From the cell containing the given text, extract its center point as [x, y] coordinate. 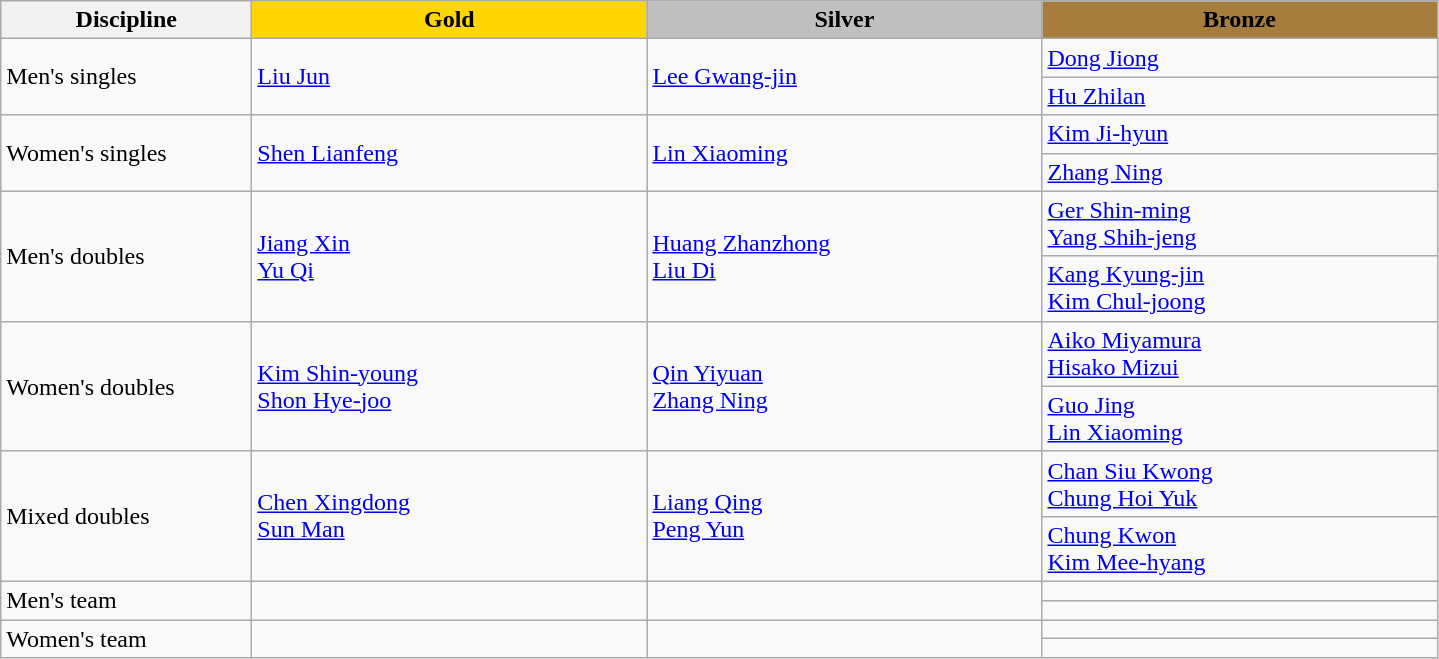
Men's doubles [126, 256]
Shen Lianfeng [450, 153]
Guo Jing Lin Xiaoming [1240, 418]
Men's team [126, 600]
Discipline [126, 20]
Mixed doubles [126, 516]
Kim Shin-young Shon Hye-joo [450, 386]
Dong Jiong [1240, 58]
Women's team [126, 639]
Bronze [1240, 20]
Liu Jun [450, 77]
Lee Gwang-jin [844, 77]
Chan Siu Kwong Chung Hoi Yuk [1240, 484]
Chen Xingdong Sun Man [450, 516]
Jiang Xin Yu Qi [450, 256]
Zhang Ning [1240, 172]
Liang Qing Peng Yun [844, 516]
Chung Kwon Kim Mee-hyang [1240, 548]
Women's doubles [126, 386]
Women's singles [126, 153]
Kang Kyung-jin Kim Chul-joong [1240, 288]
Hu Zhilan [1240, 96]
Men's singles [126, 77]
Qin Yiyuan Zhang Ning [844, 386]
Silver [844, 20]
Gold [450, 20]
Ger Shin-ming Yang Shih-jeng [1240, 224]
Aiko Miyamura Hisako Mizui [1240, 354]
Kim Ji-hyun [1240, 134]
Lin Xiaoming [844, 153]
Huang Zhanzhong Liu Di [844, 256]
